Capture the cell that displays the provided text and extract its [x, y] central coordinate. 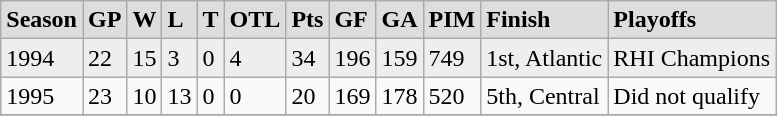
Playoffs [692, 20]
5th, Central [544, 96]
GP [104, 20]
L [180, 20]
GA [400, 20]
Finish [544, 20]
20 [308, 96]
169 [352, 96]
34 [308, 58]
520 [452, 96]
W [144, 20]
159 [400, 58]
1995 [42, 96]
OTL [255, 20]
1st, Atlantic [544, 58]
749 [452, 58]
178 [400, 96]
196 [352, 58]
15 [144, 58]
3 [180, 58]
13 [180, 96]
Pts [308, 20]
Did not qualify [692, 96]
T [210, 20]
RHI Champions [692, 58]
PIM [452, 20]
10 [144, 96]
22 [104, 58]
GF [352, 20]
1994 [42, 58]
23 [104, 96]
Season [42, 20]
4 [255, 58]
